Search for the cell housing the specified text and yield its (x, y) center coordinate. 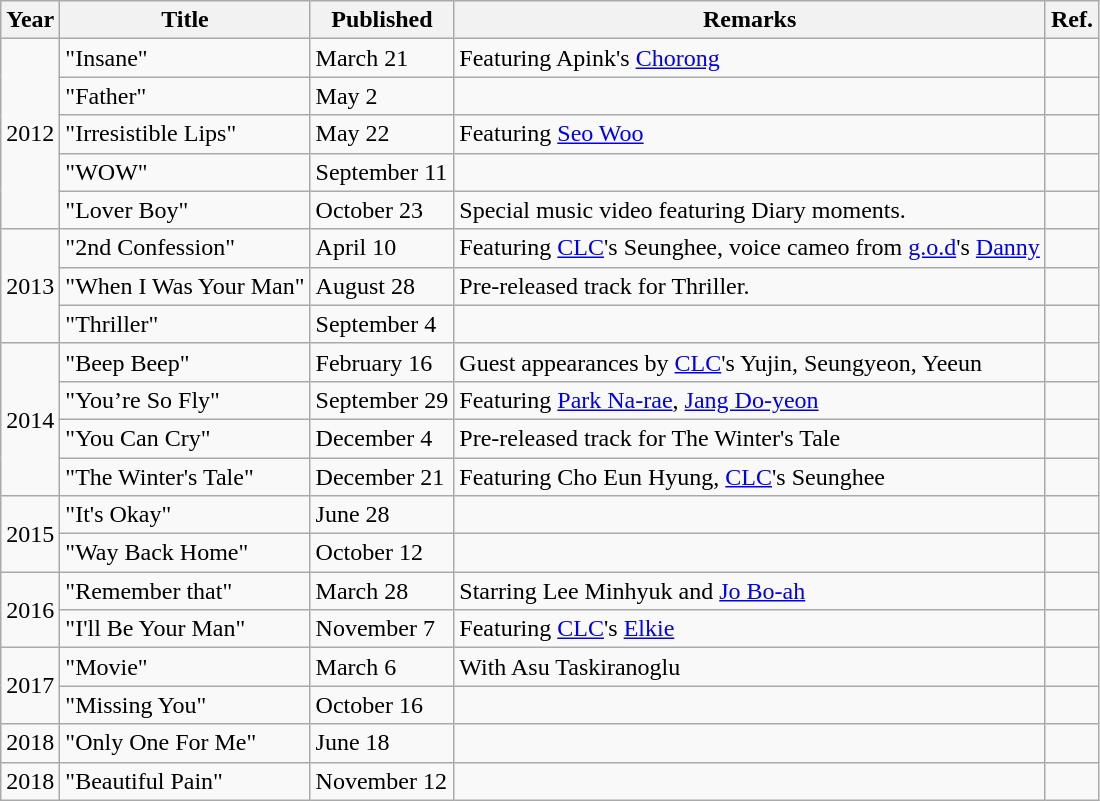
October 12 (382, 553)
Published (382, 20)
"Missing You" (185, 705)
Title (185, 20)
May 22 (382, 134)
"Remember that" (185, 591)
Year (30, 20)
2017 (30, 686)
October 23 (382, 210)
March 6 (382, 667)
"It's Okay" (185, 515)
Special music video featuring Diary moments. (750, 210)
"WOW" (185, 172)
September 4 (382, 324)
September 29 (382, 400)
Ref. (1072, 20)
Featuring CLC's Elkie (750, 629)
April 10 (382, 248)
"I'll Be Your Man" (185, 629)
Pre-released track for Thriller. (750, 286)
Pre-released track for The Winter's Tale (750, 438)
2016 (30, 610)
2013 (30, 286)
"You’re So Fly" (185, 400)
June 28 (382, 515)
March 28 (382, 591)
"Way Back Home" (185, 553)
Featuring CLC's Seunghee, voice cameo from g.o.d's Danny (750, 248)
October 16 (382, 705)
February 16 (382, 362)
November 7 (382, 629)
"Thriller" (185, 324)
June 18 (382, 743)
2012 (30, 134)
2014 (30, 419)
May 2 (382, 96)
"Irresistible Lips" (185, 134)
December 21 (382, 477)
September 11 (382, 172)
Remarks (750, 20)
Featuring Park Na-rae, Jang Do-yeon (750, 400)
"Only One For Me" (185, 743)
2015 (30, 534)
March 21 (382, 58)
Starring Lee Minhyuk and Jo Bo-ah (750, 591)
"The Winter's Tale" (185, 477)
"When I Was Your Man" (185, 286)
Guest appearances by CLC's Yujin, Seungyeon, Yeeun (750, 362)
"Beep Beep" (185, 362)
With Asu Taskiranoglu (750, 667)
"You Can Cry" (185, 438)
"Lover Boy" (185, 210)
"Insane" (185, 58)
Featuring Seo Woo (750, 134)
"Beautiful Pain" (185, 781)
November 12 (382, 781)
"Father" (185, 96)
Featuring Apink's Chorong (750, 58)
Featuring Cho Eun Hyung, CLC's Seunghee (750, 477)
"Movie" (185, 667)
August 28 (382, 286)
"2nd Confession" (185, 248)
December 4 (382, 438)
